Detect which cell encompasses the target text, then output its (x, y) center coordinate. 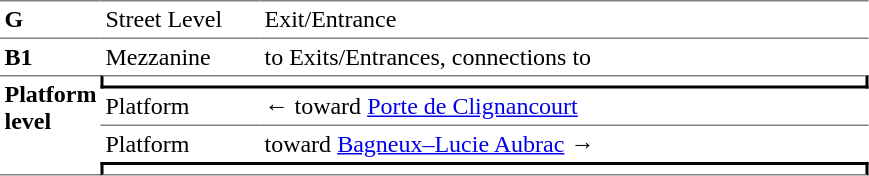
Platform level (50, 125)
toward Bagneux–Lucie Aubrac → (564, 144)
← toward Porte de Clignancourt (564, 107)
to Exits/Entrances, connections to (564, 57)
Exit/Entrance (564, 19)
B1 (50, 57)
G (50, 19)
Mezzanine (180, 57)
Street Level (180, 19)
